Return (x, y) of the center of cell containing provided text 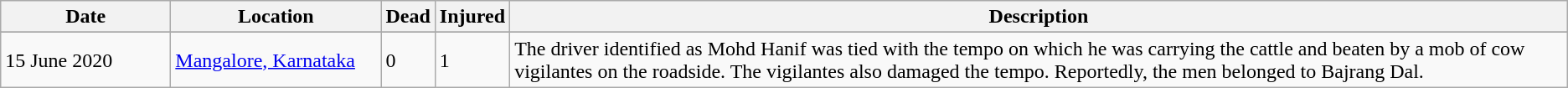
Description (1039, 17)
0 (408, 60)
15 June 2020 (85, 60)
Location (276, 17)
Injured (472, 17)
1 (472, 60)
Date (85, 17)
Dead (408, 17)
Mangalore, Karnataka (276, 60)
